For the text-containing cell, return its midpoint in (X, Y) coordinate format. 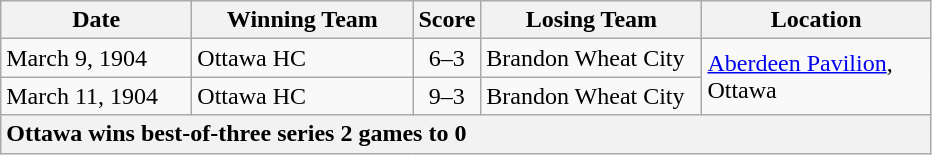
Ottawa wins best-of-three series 2 games to 0 (466, 134)
March 11, 1904 (96, 96)
Score (447, 20)
Aberdeen Pavilion, Ottawa (816, 77)
Date (96, 20)
9–3 (447, 96)
6–3 (447, 58)
Location (816, 20)
March 9, 1904 (96, 58)
Losing Team (592, 20)
Winning Team (302, 20)
